Find where the given text appears and provide that cell's center as (x, y) coordinate. 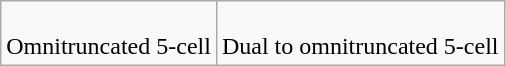
Omnitruncated 5-cell (109, 34)
Dual to omnitruncated 5-cell (360, 34)
